Search for the cell housing the specified text and yield its [X, Y] center coordinate. 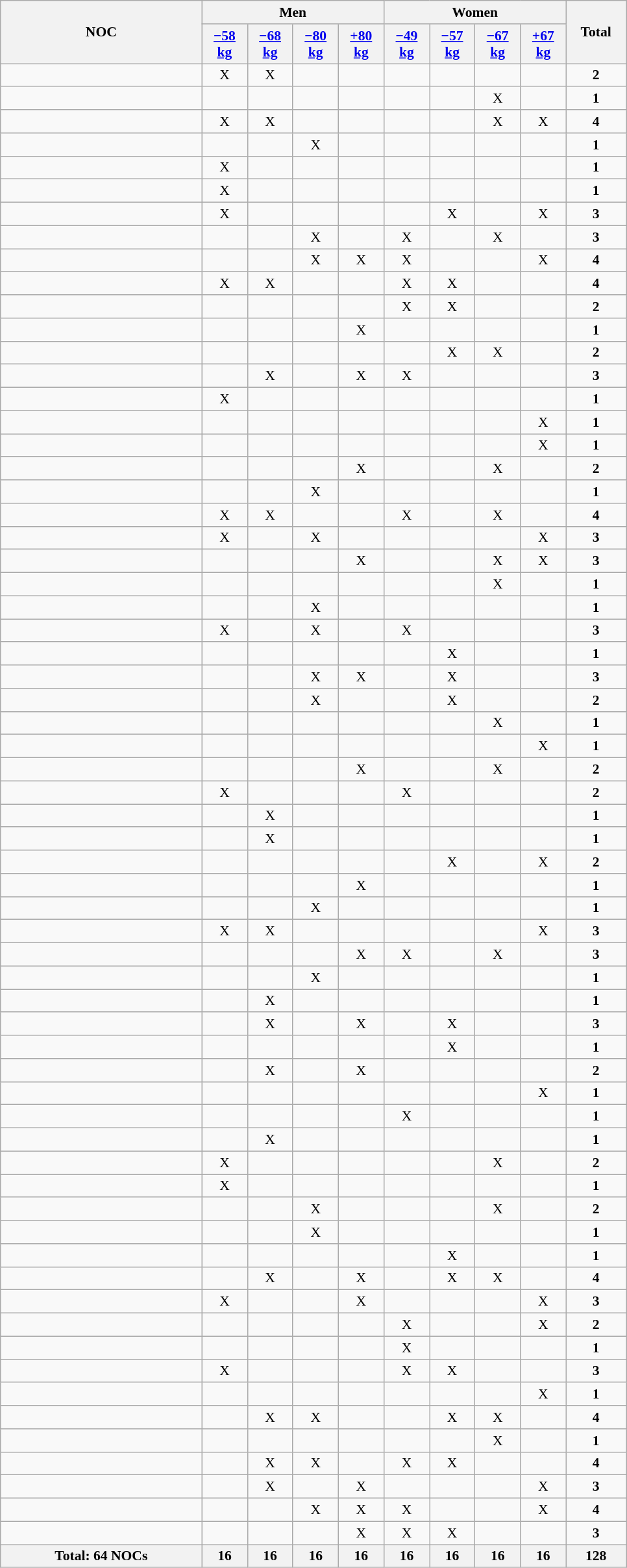
128 [596, 1556]
NOC [101, 32]
Men [293, 12]
Total [596, 32]
−57 kg [452, 44]
−80 kg [315, 44]
+80 kg [361, 44]
+67 kg [543, 44]
−67 kg [498, 44]
−58 kg [225, 44]
Total: 64 NOCs [101, 1556]
−49 kg [406, 44]
Women [474, 12]
−68 kg [270, 44]
